Identify which cell holds the provided text, then report its (x, y) central coordinate. 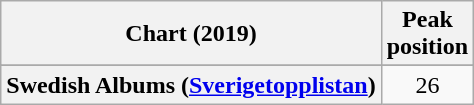
26 (427, 85)
Peakposition (427, 34)
Chart (2019) (191, 34)
Swedish Albums (Sverigetopplistan) (191, 85)
